From the cell containing the given text, extract its center point as (x, y) coordinate. 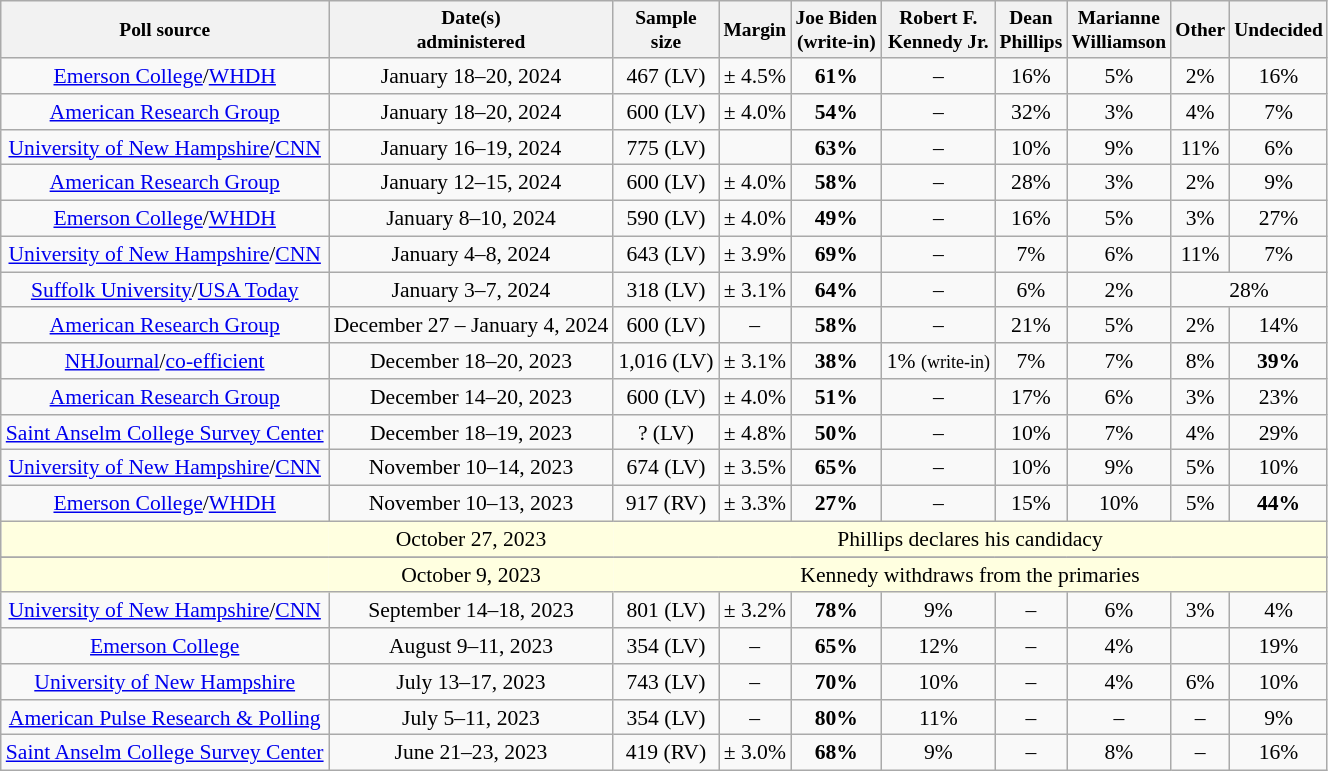
Robert F.Kennedy Jr. (938, 30)
801 (LV) (666, 611)
Date(s)administered (472, 30)
643 (LV) (666, 254)
14% (1279, 326)
50% (836, 433)
68% (836, 753)
64% (836, 290)
Emerson College (165, 646)
1,016 (LV) (666, 361)
12% (938, 646)
38% (836, 361)
Poll source (165, 30)
DeanPhillips (1031, 30)
January 16–19, 2024 (472, 148)
19% (1279, 646)
Kennedy withdraws from the primaries (970, 575)
January 12–15, 2024 (472, 183)
October 27, 2023 (472, 540)
419 (RV) (666, 753)
± 4.8% (755, 433)
917 (RV) (666, 504)
29% (1279, 433)
39% (1279, 361)
Suffolk University/USA Today (165, 290)
November 10–14, 2023 (472, 468)
December 14–20, 2023 (472, 397)
743 (LV) (666, 682)
NHJournal/co-efficient (165, 361)
467 (LV) (666, 76)
69% (836, 254)
23% (1279, 397)
September 14–18, 2023 (472, 611)
American Pulse Research & Polling (165, 718)
70% (836, 682)
Margin (755, 30)
June 21–23, 2023 (472, 753)
61% (836, 76)
± 4.5% (755, 76)
January 4–8, 2024 (472, 254)
54% (836, 112)
51% (836, 397)
January 3–7, 2024 (472, 290)
December 18–20, 2023 (472, 361)
44% (1279, 504)
Other (1200, 30)
17% (1031, 397)
590 (LV) (666, 219)
Phillips declares his candidacy (970, 540)
January 8–10, 2024 (472, 219)
August 9–11, 2023 (472, 646)
MarianneWilliamson (1119, 30)
80% (836, 718)
± 3.5% (755, 468)
October 9, 2023 (472, 575)
Undecided (1279, 30)
± 3.9% (755, 254)
Joe Biden(write-in) (836, 30)
1% (write-in) (938, 361)
318 (LV) (666, 290)
University of New Hampshire (165, 682)
674 (LV) (666, 468)
63% (836, 148)
July 5–11, 2023 (472, 718)
32% (1031, 112)
± 3.3% (755, 504)
± 3.2% (755, 611)
775 (LV) (666, 148)
July 13–17, 2023 (472, 682)
49% (836, 219)
21% (1031, 326)
November 10–13, 2023 (472, 504)
December 18–19, 2023 (472, 433)
78% (836, 611)
? (LV) (666, 433)
Samplesize (666, 30)
± 3.0% (755, 753)
15% (1031, 504)
December 27 – January 4, 2024 (472, 326)
